Find where the given text appears and provide that cell's center as (X, Y) coordinate. 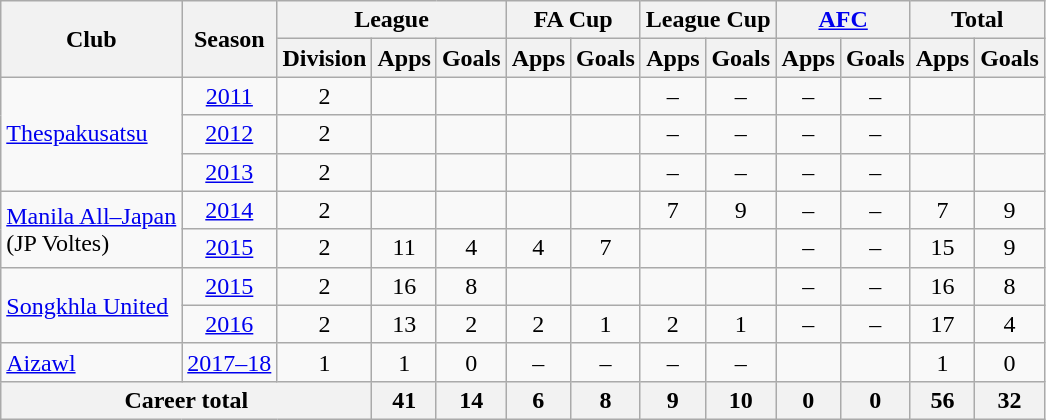
15 (942, 248)
14 (471, 400)
32 (1010, 400)
56 (942, 400)
2014 (230, 210)
Division (324, 58)
11 (404, 248)
Season (230, 39)
2017–18 (230, 362)
2013 (230, 172)
Thespakusatsu (92, 134)
Manila All–Japan(JP Voltes) (92, 229)
2012 (230, 134)
League (392, 20)
2011 (230, 96)
Club (92, 39)
10 (740, 400)
League Cup (708, 20)
6 (538, 400)
13 (404, 324)
2016 (230, 324)
Songkhla United (92, 305)
AFC (843, 20)
Career total (186, 400)
Total (977, 20)
17 (942, 324)
Aizawl (92, 362)
41 (404, 400)
FA Cup (573, 20)
